Provide the [X, Y] coordinate of the cell's center where the given text is located.  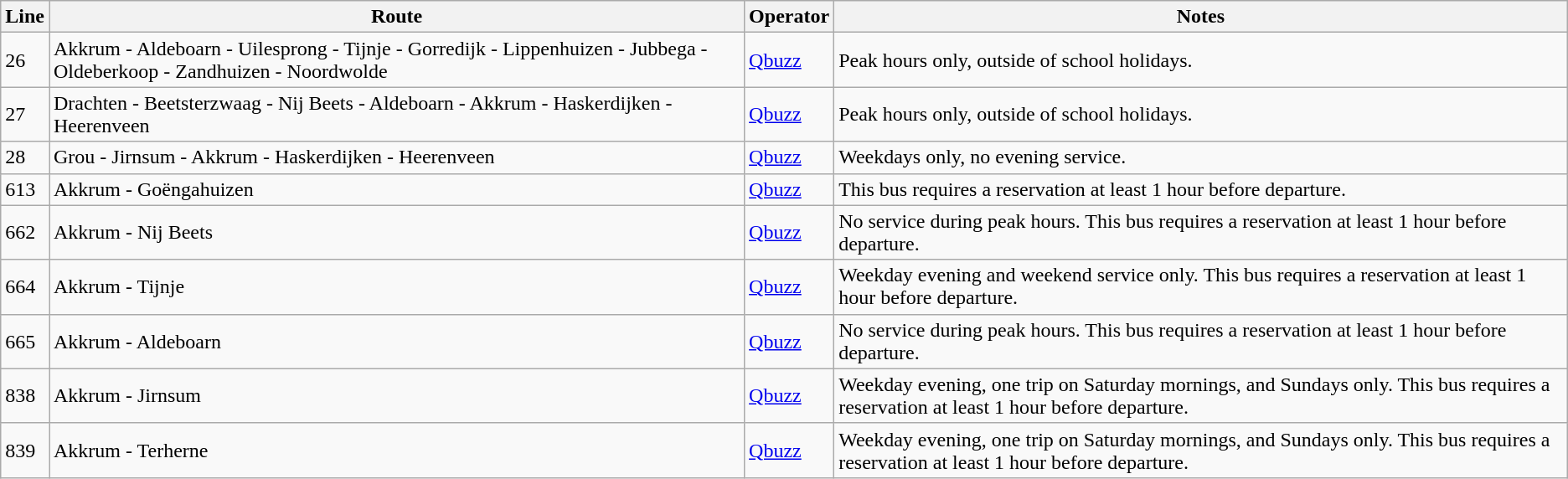
28 [25, 157]
838 [25, 395]
26 [25, 60]
Weekday evening and weekend service only. This bus requires a reservation at least 1 hour before departure. [1201, 286]
Grou - Jirnsum - Akkrum - Haskerdijken - Heerenveen [396, 157]
Akkrum - Tijnje [396, 286]
Akkrum - Nij Beets [396, 233]
27 [25, 114]
Drachten - Beetsterzwaag - Nij Beets - Aldeboarn - Akkrum - Haskerdijken - Heerenveen [396, 114]
Akkrum - Aldeboarn [396, 342]
662 [25, 233]
This bus requires a reservation at least 1 hour before departure. [1201, 189]
Weekdays only, no evening service. [1201, 157]
Akkrum - Terherne [396, 451]
Akkrum - Goëngahuizen [396, 189]
665 [25, 342]
Operator [789, 17]
Akkrum - Aldeboarn - Uilesprong - Tijnje - Gorredijk - Lippenhuizen - Jubbega - Oldeberkoop - Zandhuizen - Noordwolde [396, 60]
Notes [1201, 17]
Akkrum - Jirnsum [396, 395]
Line [25, 17]
664 [25, 286]
839 [25, 451]
Route [396, 17]
613 [25, 189]
